Output the [x, y] coordinate of the center of the cell containing the given text.  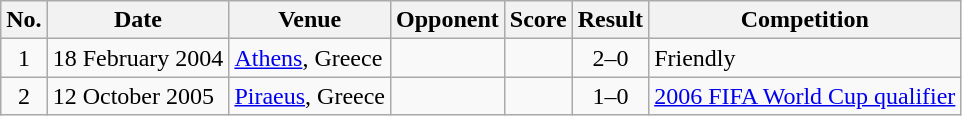
No. [24, 20]
Result [610, 20]
12 October 2005 [138, 96]
2–0 [610, 58]
Opponent [448, 20]
Friendly [805, 58]
Piraeus, Greece [310, 96]
18 February 2004 [138, 58]
1 [24, 58]
Competition [805, 20]
Athens, Greece [310, 58]
Date [138, 20]
2 [24, 96]
1–0 [610, 96]
Venue [310, 20]
Score [538, 20]
2006 FIFA World Cup qualifier [805, 96]
